Scan for the cell matching the given text and deliver its [x, y] coordinate at center. 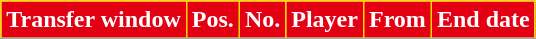
Transfer window [94, 20]
No. [262, 20]
Player [325, 20]
End date [483, 20]
Pos. [212, 20]
From [397, 20]
